Capture the cell that displays the provided text and extract its (X, Y) central coordinate. 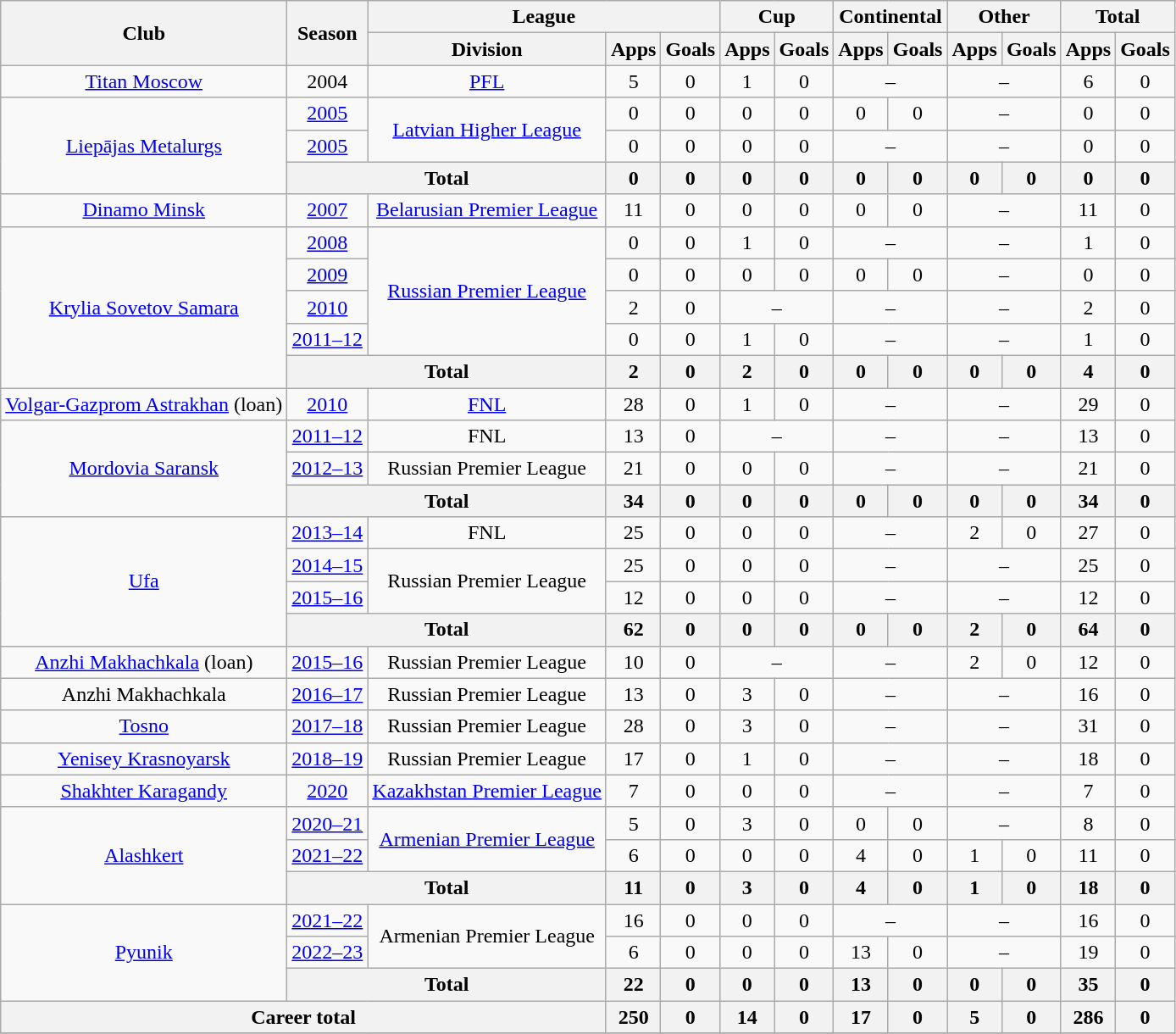
8 (1088, 823)
2022–23 (327, 953)
14 (747, 1017)
Pyunik (144, 952)
27 (1088, 533)
Kazakhstan Premier League (487, 791)
Anzhi Makhachkala (144, 694)
2018–19 (327, 759)
2017–18 (327, 726)
19 (1088, 953)
10 (633, 662)
Other (1004, 17)
Liepājas Metalurgs (144, 146)
Continental (890, 17)
286 (1088, 1017)
Division (487, 49)
64 (1088, 630)
Krylia Sovetov Samara (144, 307)
Cup (777, 17)
250 (633, 1017)
62 (633, 630)
22 (633, 985)
Career total (303, 1017)
Belarusian Premier League (487, 210)
Titan Moscow (144, 81)
Season (327, 33)
31 (1088, 726)
2020–21 (327, 823)
35 (1088, 985)
2004 (327, 81)
2012–13 (327, 469)
2007 (327, 210)
Shakhter Karagandy (144, 791)
2016–17 (327, 694)
Anzhi Makhachkala (loan) (144, 662)
Alashkert (144, 855)
2014–15 (327, 565)
2008 (327, 242)
Club (144, 33)
League (544, 17)
2020 (327, 791)
Volgar-Gazprom Astrakhan (loan) (144, 404)
PFL (487, 81)
Yenisey Krasnoyarsk (144, 759)
Ufa (144, 581)
Tosno (144, 726)
Mordovia Saransk (144, 469)
29 (1088, 404)
Latvian Higher League (487, 130)
Dinamo Minsk (144, 210)
2013–14 (327, 533)
2009 (327, 275)
